Return the [X, Y] coordinate for the center point of the cell that contains the specified text.  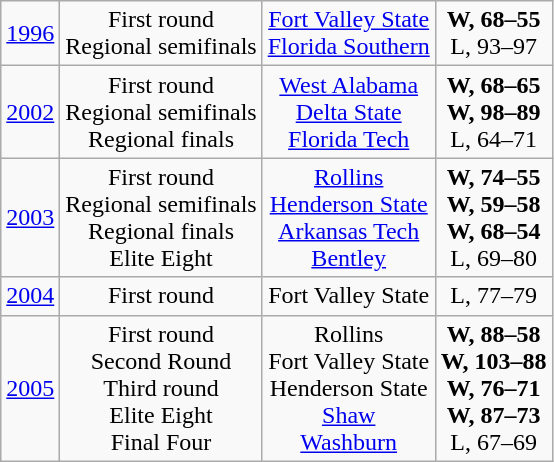
W, 68–65W, 98–89L, 64–71 [494, 112]
First roundRegional semifinals [161, 34]
First roundRegional semifinalsRegional finals [161, 112]
W, 88–58W, 103–88W, 76–71W, 87–73L, 67–69 [494, 388]
RollinsFort Valley StateHenderson StateShawWashburn [348, 388]
W, 74–55W, 59–58W, 68–54L, 69–80 [494, 218]
West AlabamaDelta StateFlorida Tech [348, 112]
2005 [30, 388]
Fort Valley State [348, 296]
Fort Valley StateFlorida Southern [348, 34]
RollinsHenderson StateArkansas TechBentley [348, 218]
2002 [30, 112]
1996 [30, 34]
2003 [30, 218]
2004 [30, 296]
First roundSecond RoundThird roundElite EightFinal Four [161, 388]
L, 77–79 [494, 296]
W, 68–55L, 93–97 [494, 34]
First roundRegional semifinalsRegional finalsElite Eight [161, 218]
First round [161, 296]
